Return the [x, y] coordinate for the center point of the cell that contains the specified text.  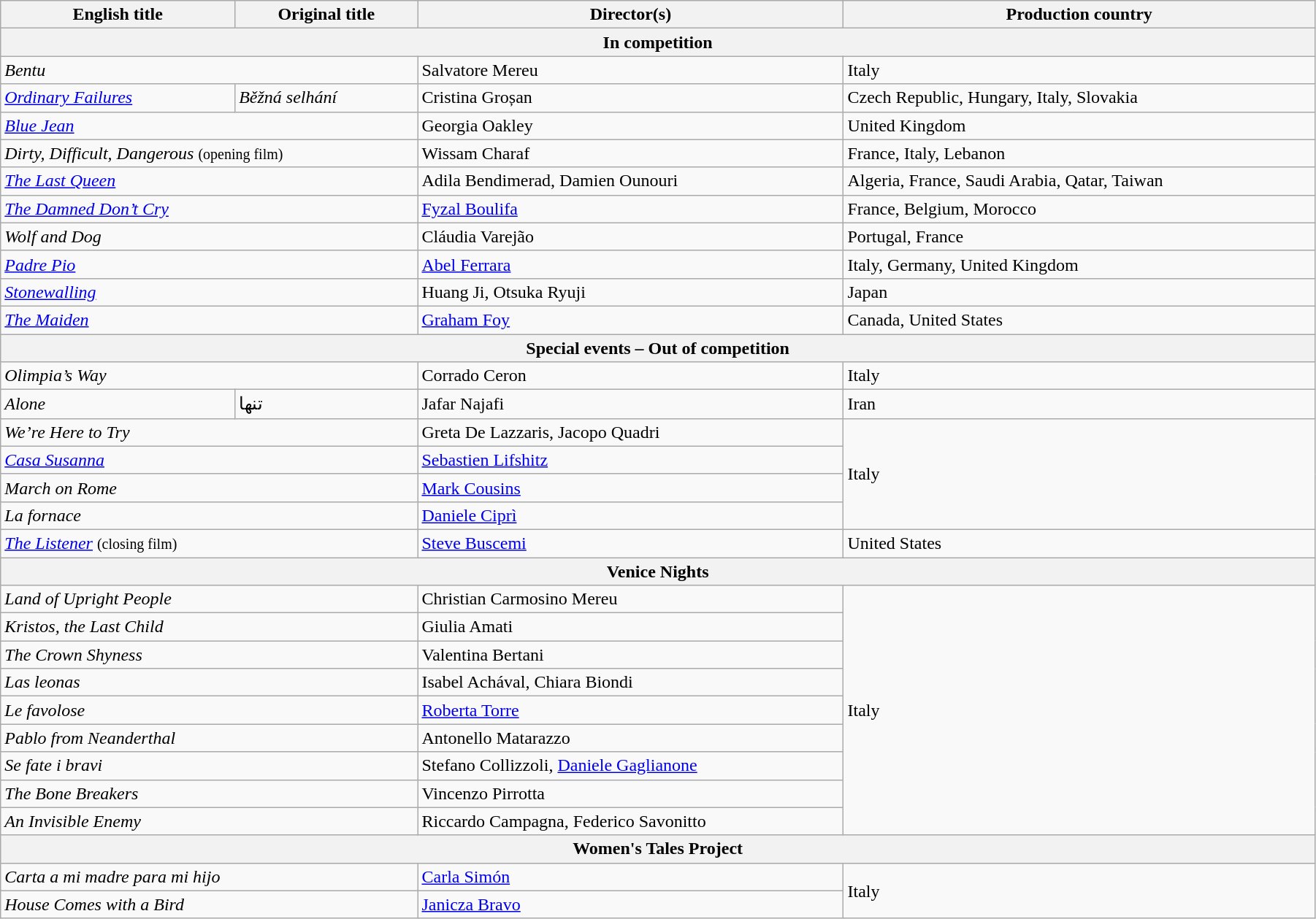
Venice Nights [658, 572]
Běžná selhání [326, 98]
Riccardo Campagna, Federico Savonitto [631, 821]
Stonewalling [209, 292]
Blue Jean [209, 126]
Alone [118, 404]
Italy, Germany, United Kingdom [1079, 264]
The Crown Shyness [209, 655]
Carta a mi madre para mi hijo [209, 877]
Vincenzo Pirrotta [631, 793]
Cristina Groșan [631, 98]
Giulia Amati [631, 627]
Olimpia’s Way [209, 376]
Jafar Najafi [631, 404]
Ordinary Failures [118, 98]
United Kingdom [1079, 126]
Graham Foy [631, 320]
Canada, United States [1079, 320]
Bentu [209, 70]
Women's Tales Project [658, 849]
United States [1079, 543]
Mark Cousins [631, 488]
March on Rome [209, 488]
Salvatore Mereu [631, 70]
Corrado Ceron [631, 376]
Roberta Torre [631, 710]
Japan [1079, 292]
Special events – Out of competition [658, 348]
Christian Carmosino Mereu [631, 599]
Carla Simón [631, 877]
Fyzal Boulifa [631, 209]
France, Belgium, Morocco [1079, 209]
House Comes with a Bird [209, 904]
Iran [1079, 404]
English title [118, 15]
Antonello Matarazzo [631, 738]
An Invisible Enemy [209, 821]
Land of Upright People [209, 599]
Greta De Lazzaris, Jacopo Quadri [631, 432]
The Maiden [209, 320]
Sebastien Lifshitz [631, 460]
Stefano Collizzoli, Daniele Gaglianone [631, 766]
Portugal, France [1079, 237]
Original title [326, 15]
Le favolose [209, 710]
Huang Ji, Otsuka Ryuji [631, 292]
Daniele Ciprì [631, 515]
The Last Queen [209, 181]
Janicza Bravo [631, 904]
Steve Buscemi [631, 543]
Adila Bendimerad, Damien Ounouri [631, 181]
The Bone Breakers [209, 793]
Valentina Bertani [631, 655]
Padre Pio [209, 264]
Se fate i bravi [209, 766]
Casa Susanna [209, 460]
Algeria, France, Saudi Arabia, Qatar, Taiwan [1079, 181]
Georgia Oakley [631, 126]
In competition [658, 42]
Dirty, Difficult, Dangerous (opening film) [209, 153]
Pablo from Neanderthal [209, 738]
Director(s) [631, 15]
Kristos, the Last Child [209, 627]
Las leonas [209, 682]
Production country [1079, 15]
تنها [326, 404]
Czech Republic, Hungary, Italy, Slovakia [1079, 98]
Abel Ferrara [631, 264]
We’re Here to Try [209, 432]
The Listener (closing film) [209, 543]
La fornace [209, 515]
Cláudia Varejão [631, 237]
Wolf and Dog [209, 237]
The Damned Don’t Cry [209, 209]
Wissam Charaf [631, 153]
France, Italy, Lebanon [1079, 153]
Isabel Achával, Chiara Biondi [631, 682]
